Find where the given text appears and provide that cell's center as [X, Y] coordinate. 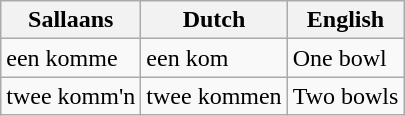
English [346, 20]
een kom [214, 58]
One bowl [346, 58]
Two bowls [346, 96]
Sallaans [71, 20]
Dutch [214, 20]
twee komm'n [71, 96]
twee kommen [214, 96]
een komme [71, 58]
